Return the [x, y] coordinate for the center point of the cell that contains the specified text.  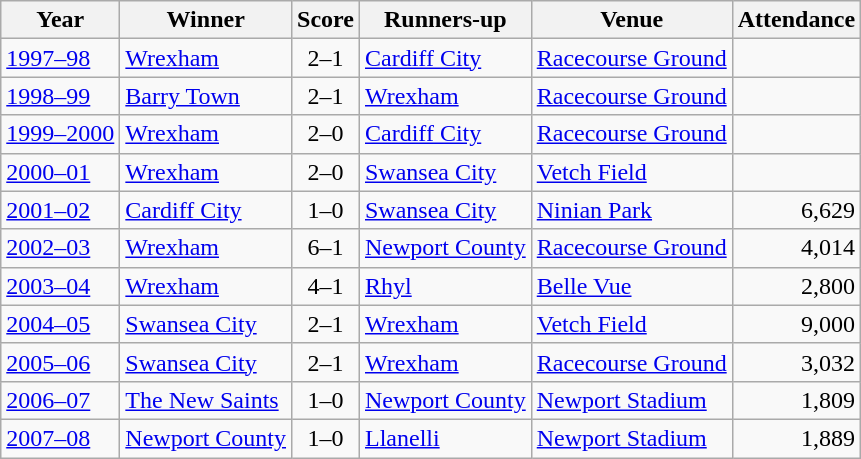
Llanelli [445, 438]
Ninian Park [632, 210]
1998–99 [60, 96]
Rhyl [445, 286]
3,032 [796, 362]
4–1 [326, 286]
Belle Vue [632, 286]
1,889 [796, 438]
2005–06 [60, 362]
1999–2000 [60, 134]
2007–08 [60, 438]
Winner [206, 20]
2001–02 [60, 210]
6–1 [326, 248]
2,800 [796, 286]
6,629 [796, 210]
Venue [632, 20]
The New Saints [206, 400]
Runners-up [445, 20]
Barry Town [206, 96]
2004–05 [60, 324]
2003–04 [60, 286]
4,014 [796, 248]
2006–07 [60, 400]
Score [326, 20]
2002–03 [60, 248]
2000–01 [60, 172]
1,809 [796, 400]
Year [60, 20]
1997–98 [60, 58]
9,000 [796, 324]
Attendance [796, 20]
